Determine the (X, Y) coordinate at the center of the cell enclosing the given text.  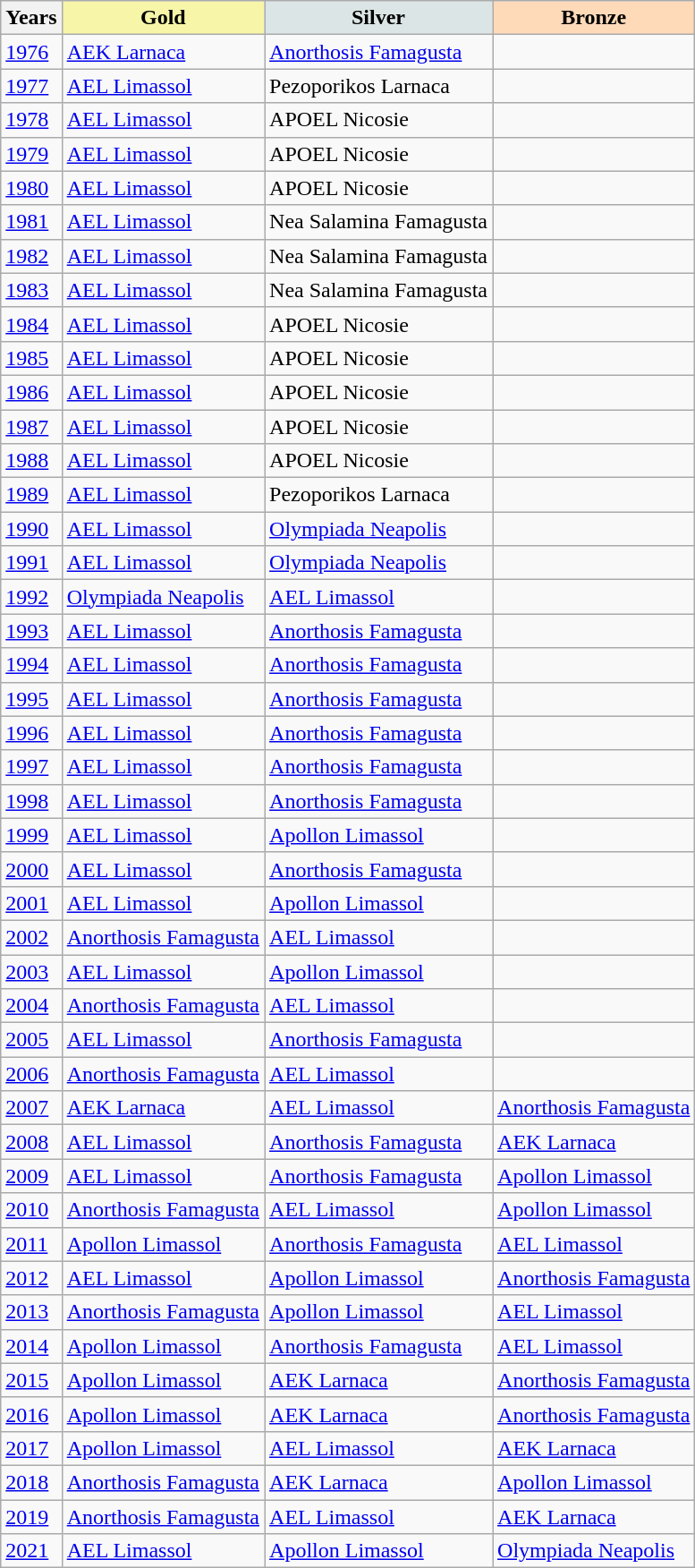
2019 (31, 1517)
Years (31, 18)
2004 (31, 1006)
1980 (31, 188)
2011 (31, 1244)
1989 (31, 495)
1987 (31, 427)
2017 (31, 1448)
2018 (31, 1482)
1978 (31, 120)
2006 (31, 1074)
2012 (31, 1278)
2007 (31, 1108)
1994 (31, 665)
1976 (31, 52)
1984 (31, 324)
2015 (31, 1380)
1982 (31, 256)
1986 (31, 392)
1988 (31, 461)
1992 (31, 597)
2002 (31, 937)
2010 (31, 1210)
1990 (31, 529)
1983 (31, 290)
1993 (31, 631)
2013 (31, 1312)
2016 (31, 1414)
2008 (31, 1142)
2000 (31, 869)
2014 (31, 1346)
2001 (31, 903)
1977 (31, 86)
2021 (31, 1551)
1991 (31, 563)
1985 (31, 358)
1999 (31, 835)
Silver (379, 18)
1996 (31, 733)
1998 (31, 801)
1981 (31, 222)
1979 (31, 154)
2009 (31, 1176)
2003 (31, 971)
Gold (163, 18)
1997 (31, 767)
2005 (31, 1040)
Bronze (594, 18)
1995 (31, 699)
